Find where the given text appears and provide that cell's center as (x, y) coordinate. 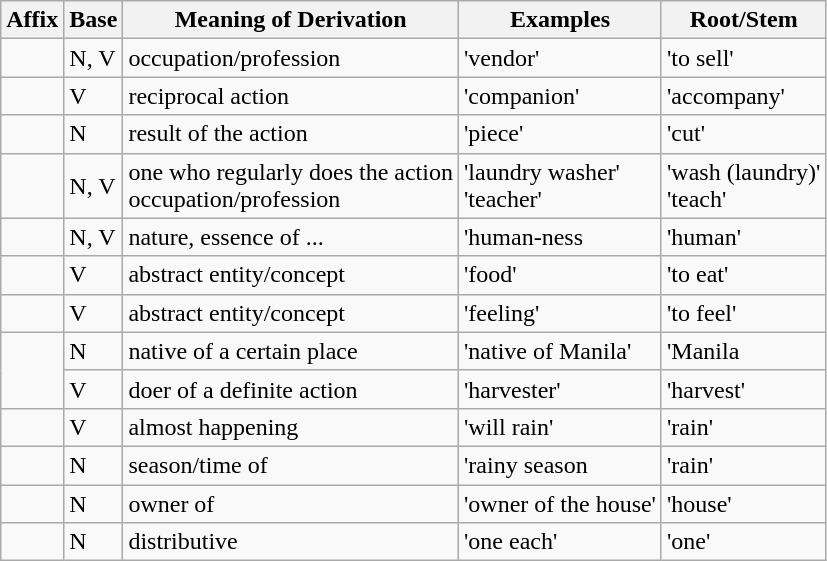
'native of Manila' (560, 351)
Base (94, 20)
Affix (32, 20)
'to feel' (743, 313)
'harvester' (560, 389)
'feeling' (560, 313)
distributive (291, 542)
'owner of the house' (560, 503)
one who regularly does the actionoccupation/profession (291, 186)
'to sell' (743, 58)
'cut' (743, 134)
occupation/profession (291, 58)
'rainy season (560, 465)
Examples (560, 20)
'companion' (560, 96)
'human-ness (560, 237)
native of a certain place (291, 351)
'vendor' (560, 58)
'Manila (743, 351)
'to eat' (743, 275)
doer of a definite action (291, 389)
'laundry washer' 'teacher' (560, 186)
owner of (291, 503)
'wash (laundry)' 'teach' (743, 186)
'will rain' (560, 427)
'one each' (560, 542)
'accompany' (743, 96)
'house' (743, 503)
'piece' (560, 134)
result of the action (291, 134)
Root/Stem (743, 20)
season/time of (291, 465)
almost happening (291, 427)
'one' (743, 542)
'food' (560, 275)
'human' (743, 237)
nature, essence of ... (291, 237)
Meaning of Derivation (291, 20)
reciprocal action (291, 96)
'harvest' (743, 389)
